Extract the (X, Y) coordinate from the center of the cell holding the provided text.  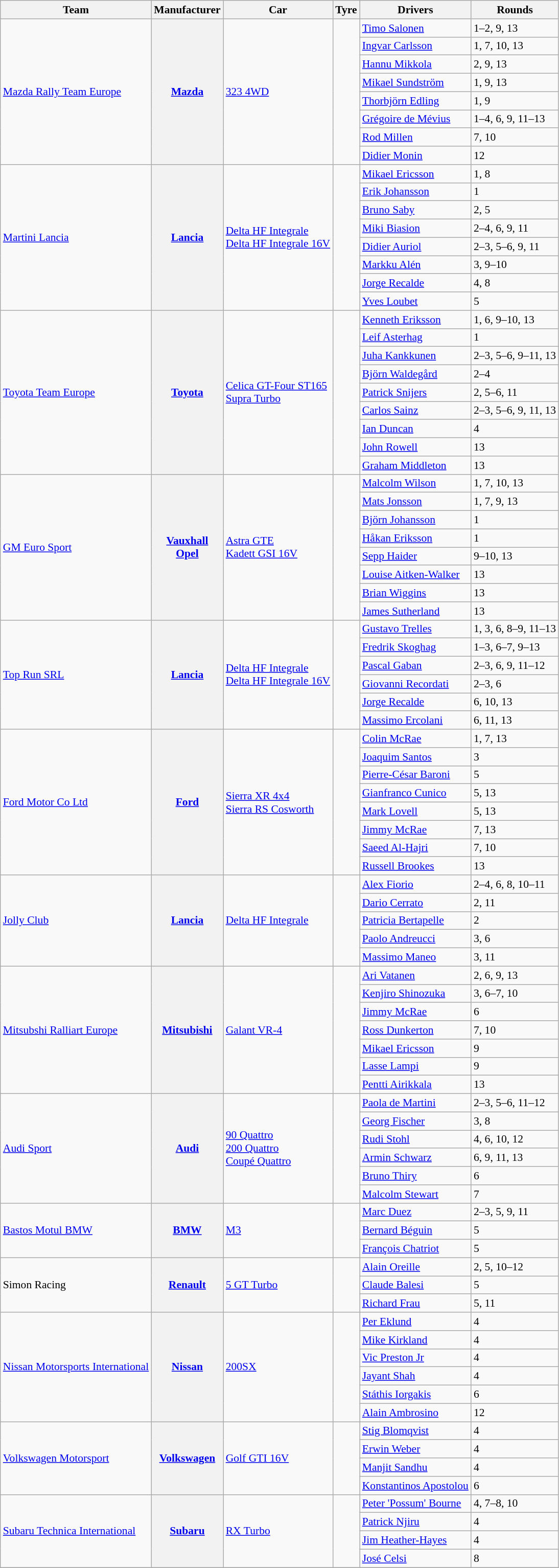
Kenneth Eriksson (415, 320)
Yves Loubet (415, 301)
Russell Brookes (415, 866)
Peter 'Possum' Bourne (415, 1504)
4, 8 (515, 283)
Håkan Eriksson (415, 538)
2–3, 6, 9, 11–12 (515, 666)
Golf GTI 16V (278, 1458)
3, 11 (515, 957)
RX Turbo (278, 1531)
2–3, 5–6, 9–11, 13 (515, 356)
Björn Waldegård (415, 374)
Marc Duez (415, 1212)
Vic Preston Jr (415, 1358)
Volkswagen (187, 1458)
Gianfranco Cunico (415, 793)
James Sutherland (415, 611)
7, 13 (515, 830)
Konstantinos Apostolou (415, 1486)
Manufacturer (187, 10)
Paola de Martini (415, 1103)
4, 6, 10, 12 (515, 1139)
2, 5 (515, 210)
Volkswagen Motorsport (76, 1458)
Rod Millen (415, 138)
Renault (187, 1285)
Leif Asterhag (415, 338)
BMW (187, 1230)
Audi Sport (76, 1149)
9–10, 13 (515, 556)
Nissan Motorsports International (76, 1367)
Paolo Andreucci (415, 939)
Manjit Sandhu (415, 1467)
Tyre (346, 10)
Malcolm Stewart (415, 1194)
Hannu Mikkola (415, 64)
Martini Lancia (76, 237)
Ford (187, 802)
3 (515, 757)
3, 8 (515, 1121)
Miki Biasion (415, 229)
3, 6 (515, 939)
Claude Balesi (415, 1285)
1, 7, 9, 13 (515, 502)
Ford Motor Co Ltd (76, 802)
Armin Schwarz (415, 1158)
Státhis Iorgakis (415, 1395)
323 4WD (278, 92)
6, 9, 11, 13 (515, 1158)
2, 6, 9, 13 (515, 975)
Bernard Béguin (415, 1230)
Lasse Lampi (415, 1066)
Mikael Sundström (415, 83)
Didier Monin (415, 155)
2, 5, 10–12 (515, 1267)
John Rowell (415, 447)
Mitsubshi Ralliart Europe (76, 1030)
Graham Middleton (415, 465)
Mark Lovell (415, 812)
Ross Dunkerton (415, 1030)
6, 11, 13 (515, 721)
GM Euro Sport (76, 547)
Massimo Ercolani (415, 721)
Richard Frau (415, 1304)
1, 9 (515, 101)
6, 10, 13 (515, 702)
Didier Auriol (415, 247)
Grégoire de Mévius (415, 119)
Joaquim Santos (415, 757)
Delta HF Integrale (278, 921)
2–3, 6 (515, 684)
Top Run SRL (76, 675)
Georg Fischer (415, 1121)
Kenjiro Shinozuka (415, 994)
M3 (278, 1230)
Ari Vatanen (415, 975)
Rudi Stohl (415, 1139)
4, 7–8, 10 (515, 1504)
Gustavo Trelles (415, 629)
Mazda (187, 92)
Subaru Technica International (76, 1531)
Patrick Snijers (415, 392)
Ingvar Carlsson (415, 46)
2, 9, 13 (515, 64)
1–4, 6, 9, 11–13 (515, 119)
Car (278, 10)
Malcolm Wilson (415, 483)
8 (515, 1558)
Nissan (187, 1367)
Saeed Al-Hajri (415, 848)
5 GT Turbo (278, 1285)
2–3, 5, 9, 11 (515, 1212)
VauxhallOpel (187, 547)
3, 6–7, 10 (515, 994)
2–3, 5–6, 9, 11, 13 (515, 411)
1–3, 6–7, 9–13 (515, 647)
Bruno Saby (415, 210)
Mitsubishi (187, 1030)
Colin McRae (415, 738)
Erik Johansson (415, 192)
Giovanni Recordati (415, 684)
Pascal Gaban (415, 666)
Per Eklund (415, 1321)
Patricia Bertapelle (415, 921)
1, 6, 9–10, 13 (515, 320)
1, 3, 6, 8–9, 11–13 (515, 629)
Team (76, 10)
2–4, 6, 9, 11 (515, 229)
Dario Cerrato (415, 903)
2–3, 5–6, 9, 11 (515, 247)
Sepp Haider (415, 556)
7 (515, 1194)
Galant VR-4 (278, 1030)
Stig Blomqvist (415, 1431)
Drivers (415, 10)
Alain Ambrosino (415, 1413)
Massimo Maneo (415, 957)
Mike Kirkland (415, 1340)
Mazda Rally Team Europe (76, 92)
1, 9, 13 (515, 83)
Carlos Sainz (415, 411)
José Celsi (415, 1558)
Toyota Team Europe (76, 393)
Toyota (187, 393)
Celica GT-Four ST165Supra Turbo (278, 393)
Ian Duncan (415, 429)
Subaru (187, 1531)
Pierre-César Baroni (415, 775)
200SX (278, 1367)
2, 5–6, 11 (515, 392)
1–2, 9, 13 (515, 28)
3, 9–10 (515, 265)
1, 8 (515, 174)
Simon Racing (76, 1285)
Astra GTEKadett GSI 16V (278, 547)
Alex Fiorio (415, 884)
2–3, 5–6, 11–12 (515, 1103)
Brian Wiggins (415, 593)
Erwin Weber (415, 1449)
Markku Alén (415, 265)
Patrick Njiru (415, 1522)
2–4 (515, 374)
Rounds (515, 10)
Alain Oreille (415, 1267)
Juha Kankkunen (415, 356)
Jim Heather-Hayes (415, 1540)
Björn Johansson (415, 520)
2 (515, 921)
2–4, 6, 8, 10–11 (515, 884)
Bastos Motul BMW (76, 1230)
1, 7, 13 (515, 738)
Mats Jonsson (415, 502)
2, 11 (515, 903)
90 Quattro200 QuattroCoupé Quattro (278, 1149)
Jayant Shah (415, 1376)
Bruno Thiry (415, 1176)
Jolly Club (76, 921)
Sierra XR 4x4Sierra RS Cosworth (278, 802)
Thorbjörn Edling (415, 101)
François Chatriot (415, 1249)
Fredrik Skoghag (415, 647)
Audi (187, 1149)
Louise Aitken-Walker (415, 575)
Timo Salonen (415, 28)
5, 11 (515, 1304)
Pentti Airikkala (415, 1085)
